Determine the (X, Y) coordinate at the center of the cell enclosing the given text.  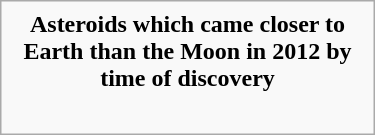
Asteroids which came closer to Earth than the Moon in 2012 by time of discovery (187, 51)
